Output the (x, y) coordinate of the center of the cell containing the given text.  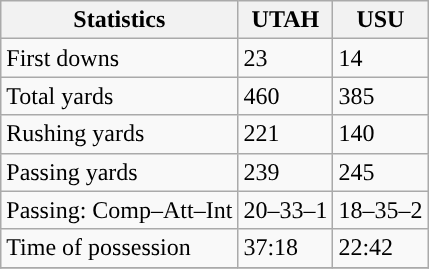
Passing: Comp–Att–Int (120, 210)
460 (286, 96)
14 (380, 58)
Time of possession (120, 248)
USU (380, 20)
239 (286, 172)
20–33–1 (286, 210)
Statistics (120, 20)
Total yards (120, 96)
245 (380, 172)
385 (380, 96)
221 (286, 134)
23 (286, 58)
22:42 (380, 248)
18–35–2 (380, 210)
UTAH (286, 20)
37:18 (286, 248)
Rushing yards (120, 134)
140 (380, 134)
Passing yards (120, 172)
First downs (120, 58)
